For the text-containing cell, return its midpoint in [x, y] coordinate format. 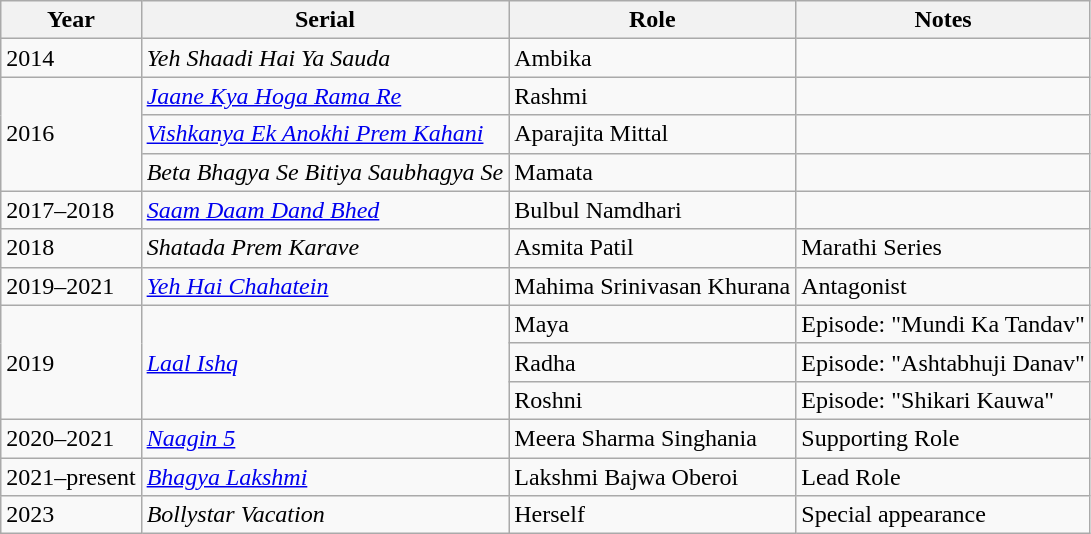
2019–2021 [71, 286]
Notes [944, 20]
2021–present [71, 477]
Year [71, 20]
Mamata [652, 172]
Bollystar Vacation [325, 515]
Role [652, 20]
Ambika [652, 58]
Rashmi [652, 96]
Asmita Patil [652, 248]
2023 [71, 515]
Vishkanya Ek Anokhi Prem Kahani [325, 134]
Mahima Srinivasan Khurana [652, 286]
Lakshmi Bajwa Oberoi [652, 477]
Marathi Series [944, 248]
Beta Bhagya Se Bitiya Saubhagya Se [325, 172]
Saam Daam Dand Bhed [325, 210]
Meera Sharma Singhania [652, 438]
Yeh Hai Chahatein [325, 286]
Bulbul Namdhari [652, 210]
Special appearance [944, 515]
2014 [71, 58]
Aparajita Mittal [652, 134]
Shatada Prem Karave [325, 248]
Serial [325, 20]
Episode: "Mundi Ka Tandav" [944, 324]
Bhagya Lakshmi [325, 477]
Yeh Shaadi Hai Ya Sauda [325, 58]
Antagonist [944, 286]
2017–2018 [71, 210]
2019 [71, 362]
2020–2021 [71, 438]
Episode: "Shikari Kauwa" [944, 400]
Naagin 5 [325, 438]
Roshni [652, 400]
2018 [71, 248]
Lead Role [944, 477]
Laal Ishq [325, 362]
Jaane Kya Hoga Rama Re [325, 96]
2016 [71, 134]
Radha [652, 362]
Supporting Role [944, 438]
Maya [652, 324]
Episode: "Ashtabhuji Danav" [944, 362]
Herself [652, 515]
